Provide the (x, y) coordinate of the cell's center where the given text is located.  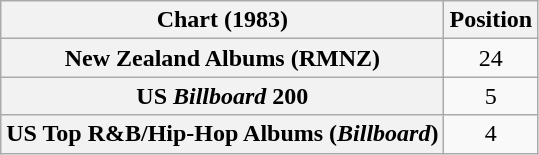
Position (491, 20)
5 (491, 96)
US Billboard 200 (222, 96)
US Top R&B/Hip-Hop Albums (Billboard) (222, 134)
New Zealand Albums (RMNZ) (222, 58)
4 (491, 134)
Chart (1983) (222, 20)
24 (491, 58)
